Search for the cell housing the specified text and yield its (x, y) center coordinate. 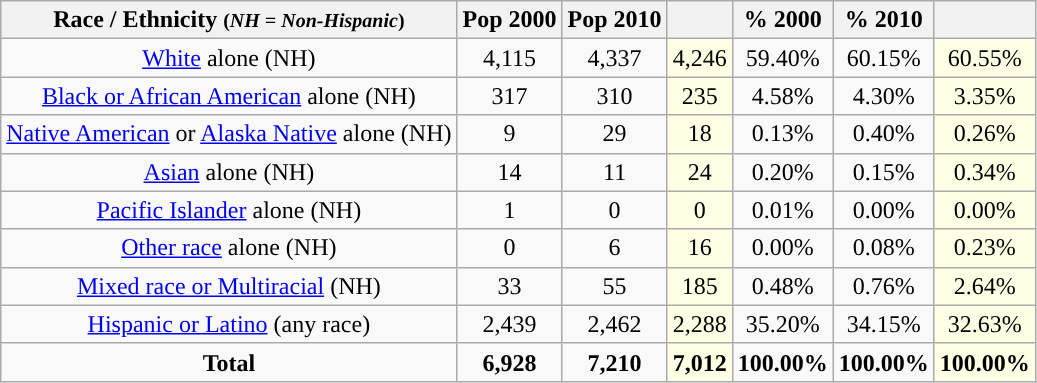
Race / Ethnicity (NH = Non-Hispanic) (229, 20)
0.01% (782, 210)
4,337 (614, 58)
6,928 (510, 362)
32.63% (984, 324)
White alone (NH) (229, 58)
% 2010 (884, 20)
Mixed race or Multiracial (NH) (229, 286)
0.08% (884, 248)
235 (700, 96)
18 (700, 134)
0.15% (884, 172)
Total (229, 362)
35.20% (782, 324)
16 (700, 248)
1 (510, 210)
317 (510, 96)
0.20% (782, 172)
Native American or Alaska Native alone (NH) (229, 134)
7,012 (700, 362)
24 (700, 172)
0.23% (984, 248)
Hispanic or Latino (any race) (229, 324)
60.55% (984, 58)
29 (614, 134)
0.13% (782, 134)
2,439 (510, 324)
Pop 2010 (614, 20)
59.40% (782, 58)
0.48% (782, 286)
Asian alone (NH) (229, 172)
33 (510, 286)
Other race alone (NH) (229, 248)
Black or African American alone (NH) (229, 96)
Pop 2000 (510, 20)
2,288 (700, 324)
% 2000 (782, 20)
0.34% (984, 172)
4.58% (782, 96)
9 (510, 134)
2.64% (984, 286)
60.15% (884, 58)
Pacific Islander alone (NH) (229, 210)
310 (614, 96)
11 (614, 172)
4,115 (510, 58)
185 (700, 286)
3.35% (984, 96)
0.26% (984, 134)
34.15% (884, 324)
0.76% (884, 286)
4,246 (700, 58)
14 (510, 172)
7,210 (614, 362)
4.30% (884, 96)
55 (614, 286)
0.40% (884, 134)
6 (614, 248)
2,462 (614, 324)
